Scan for the cell matching the given text and deliver its [x, y] coordinate at center. 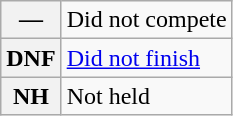
— [31, 20]
NH [31, 96]
Did not compete [146, 20]
Not held [146, 96]
Did not finish [146, 58]
DNF [31, 58]
